Capture the cell that displays the provided text and extract its [x, y] central coordinate. 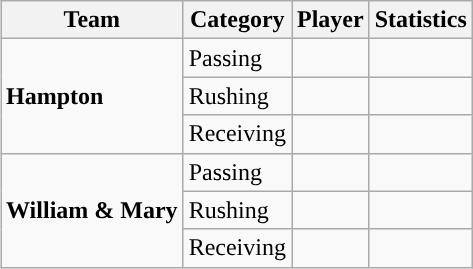
Statistics [420, 20]
Team [92, 20]
Player [331, 20]
Category [237, 20]
Hampton [92, 96]
William & Mary [92, 210]
